For the text-containing cell, return its midpoint in (x, y) coordinate format. 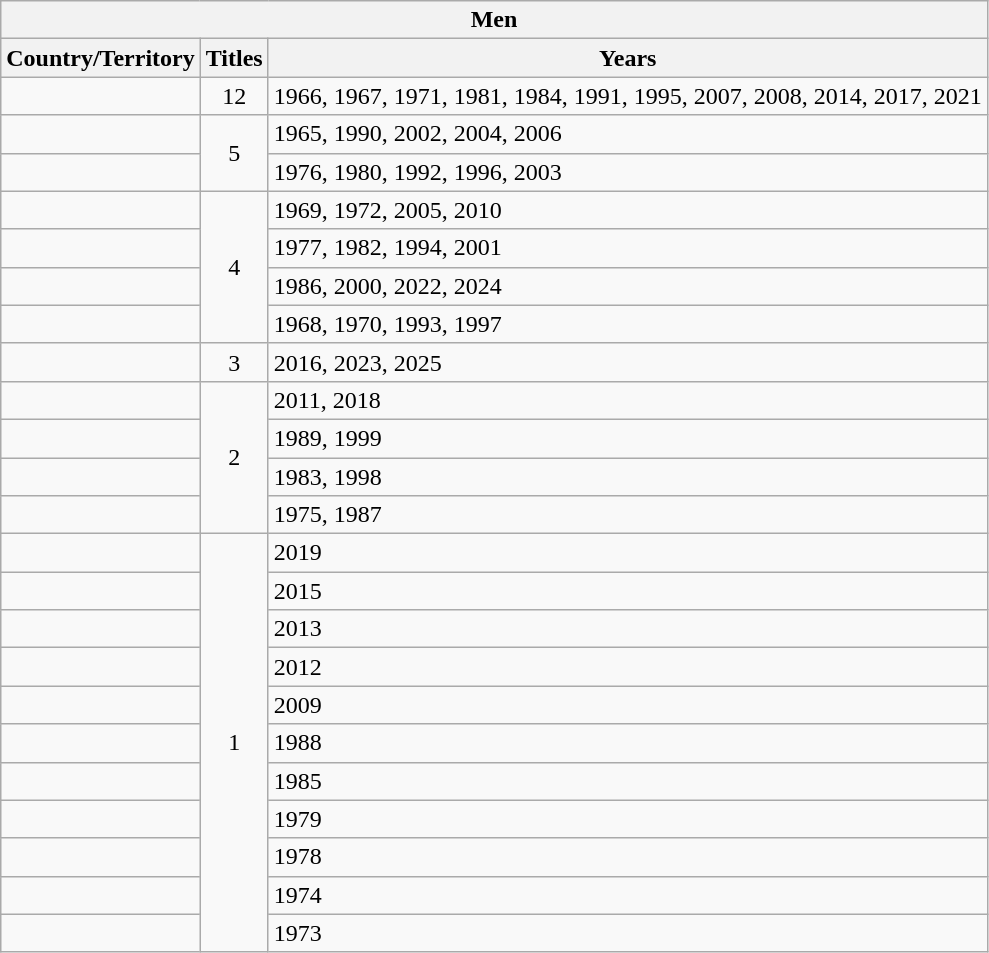
4 (234, 267)
12 (234, 96)
1976, 1980, 1992, 1996, 2003 (628, 172)
2012 (628, 667)
1969, 1972, 2005, 2010 (628, 210)
1988 (628, 743)
1 (234, 744)
2011, 2018 (628, 400)
1975, 1987 (628, 515)
1979 (628, 819)
1978 (628, 857)
1986, 2000, 2022, 2024 (628, 286)
2009 (628, 705)
2015 (628, 591)
1966, 1967, 1971, 1981, 1984, 1991, 1995, 2007, 2008, 2014, 2017, 2021 (628, 96)
Titles (234, 58)
Country/Territory (100, 58)
1965, 1990, 2002, 2004, 2006 (628, 134)
1968, 1970, 1993, 1997 (628, 324)
1985 (628, 781)
2016, 2023, 2025 (628, 362)
1977, 1982, 1994, 2001 (628, 248)
1973 (628, 933)
1983, 1998 (628, 477)
2013 (628, 629)
1974 (628, 895)
3 (234, 362)
1989, 1999 (628, 438)
2019 (628, 553)
5 (234, 153)
Men (494, 20)
Years (628, 58)
2 (234, 457)
